Identify which cell holds the provided text, then report its [x, y] central coordinate. 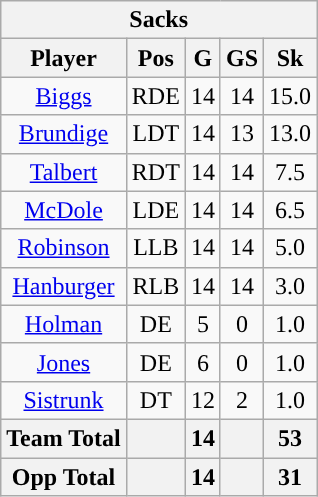
Opp Total [64, 477]
5.0 [290, 248]
Robinson [64, 248]
LDE [156, 210]
RDE [156, 96]
Sacks [159, 20]
LLB [156, 248]
RDT [156, 172]
RLB [156, 286]
Pos [156, 58]
Player [64, 58]
Sk [290, 58]
53 [290, 438]
Holman [64, 324]
Team Total [64, 438]
GS [242, 58]
13 [242, 134]
6.5 [290, 210]
13.0 [290, 134]
6 [202, 362]
3.0 [290, 286]
15.0 [290, 96]
5 [202, 324]
Brundige [64, 134]
Talbert [64, 172]
McDole [64, 210]
G [202, 58]
Jones [64, 362]
7.5 [290, 172]
Sistrunk [64, 400]
31 [290, 477]
LDT [156, 134]
DT [156, 400]
Hanburger [64, 286]
12 [202, 400]
2 [242, 400]
Biggs [64, 96]
